Scan for the cell matching the given text and deliver its [x, y] coordinate at center. 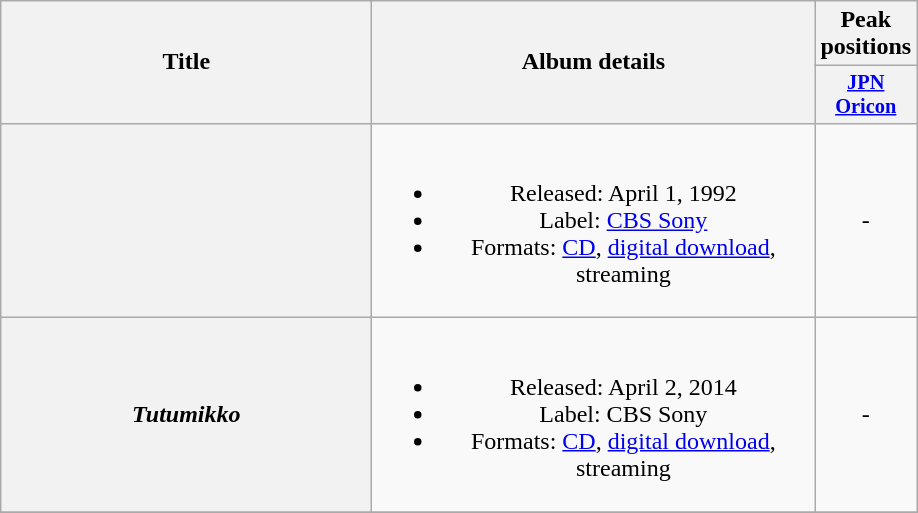
Title [186, 62]
Album details [594, 62]
Released: April 1, 1992Label: CBS SonyFormats: CD, digital download, streaming [594, 220]
JPNOricon [866, 95]
Released: April 2, 2014Label: CBS SonyFormats: CD, digital download, streaming [594, 415]
Tutumikko [186, 415]
Peak positions [866, 34]
